For the text-containing cell, return its midpoint in (x, y) coordinate format. 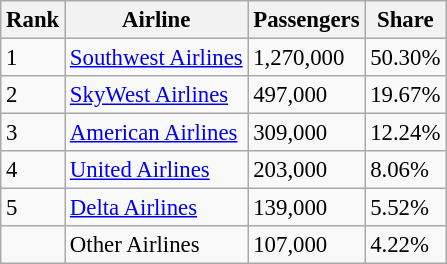
203,000 (306, 170)
107,000 (306, 245)
Other Airlines (156, 245)
12.24% (406, 133)
50.30% (406, 58)
4.22% (406, 245)
Share (406, 20)
SkyWest Airlines (156, 95)
309,000 (306, 133)
497,000 (306, 95)
8.06% (406, 170)
Airline (156, 20)
1 (33, 58)
Delta Airlines (156, 208)
1,270,000 (306, 58)
American Airlines (156, 133)
Southwest Airlines (156, 58)
4 (33, 170)
United Airlines (156, 170)
2 (33, 95)
Rank (33, 20)
139,000 (306, 208)
3 (33, 133)
19.67% (406, 95)
5 (33, 208)
5.52% (406, 208)
Passengers (306, 20)
